Pinpoint the cell where the given text exists, returning its (X, Y) midpoint coordinate. 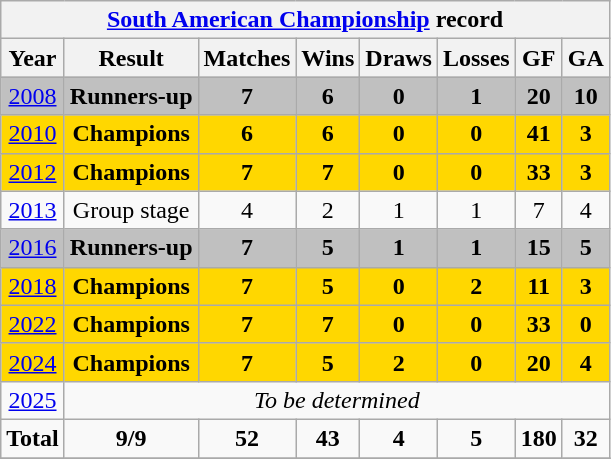
South American Championship record (306, 20)
43 (328, 438)
Losses (476, 58)
Group stage (131, 210)
52 (247, 438)
2010 (33, 134)
GF (538, 58)
GA (586, 58)
2012 (33, 172)
2022 (33, 324)
2016 (33, 248)
180 (538, 438)
2018 (33, 286)
Total (33, 438)
Wins (328, 58)
2008 (33, 96)
Year (33, 58)
To be determined (336, 400)
9/9 (131, 438)
15 (538, 248)
Matches (247, 58)
11 (538, 286)
32 (586, 438)
Draws (399, 58)
41 (538, 134)
10 (586, 96)
2025 (33, 400)
2024 (33, 362)
Result (131, 58)
2013 (33, 210)
